Find where the given text appears and provide that cell's center as [x, y] coordinate. 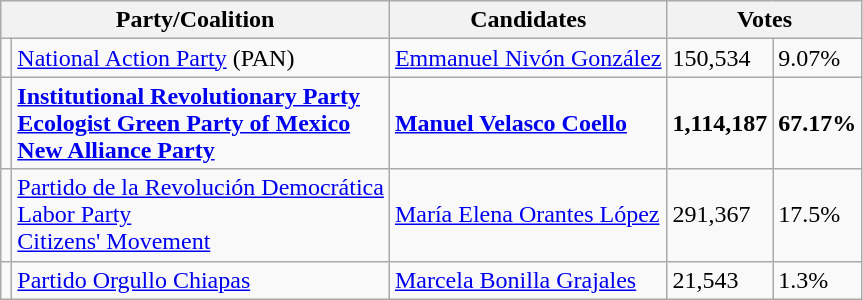
National Action Party (PAN) [201, 58]
21,543 [720, 280]
150,534 [720, 58]
Candidates [528, 20]
Emmanuel Nivón González [528, 58]
1,114,187 [720, 123]
Institutional Revolutionary PartyEcologist Green Party of MexicoNew Alliance Party [201, 123]
Partido de la Revolución DemocráticaLabor PartyCitizens' Movement [201, 215]
Party/Coalition [196, 20]
17.5% [818, 215]
Marcela Bonilla Grajales [528, 280]
Partido Orgullo Chiapas [201, 280]
María Elena Orantes López [528, 215]
9.07% [818, 58]
1.3% [818, 280]
Manuel Velasco Coello [528, 123]
Votes [764, 20]
291,367 [720, 215]
67.17% [818, 123]
